Output the [X, Y] coordinate of the center of the cell containing the given text.  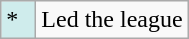
Led the league [112, 20]
* [18, 20]
